Determine the (X, Y) coordinate at the center of the cell enclosing the given text.  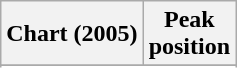
Peakposition (189, 34)
Chart (2005) (72, 34)
